Search for the cell housing the specified text and yield its [X, Y] center coordinate. 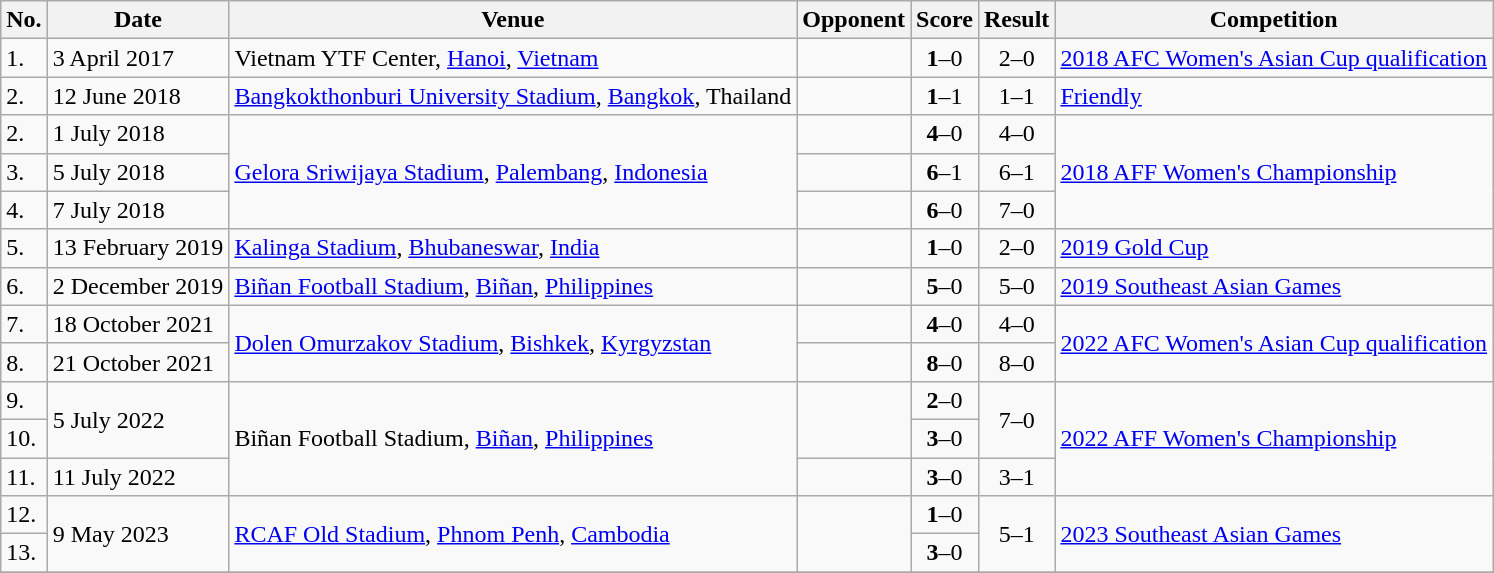
8. [24, 362]
2023 Southeast Asian Games [1274, 534]
2019 Southeast Asian Games [1274, 286]
11. [24, 477]
Vietnam YTF Center, Hanoi, Vietnam [513, 58]
7 July 2018 [138, 210]
12. [24, 515]
2018 AFC Women's Asian Cup qualification [1274, 58]
2019 Gold Cup [1274, 248]
Opponent [854, 20]
12 June 2018 [138, 96]
4. [24, 210]
6–0 [945, 210]
2022 AFF Women's Championship [1274, 438]
Date [138, 20]
Result [1016, 20]
21 October 2021 [138, 362]
Score [945, 20]
13 February 2019 [138, 248]
10. [24, 438]
Bangkokthonburi University Stadium, Bangkok, Thailand [513, 96]
2018 AFF Women's Championship [1274, 172]
9. [24, 400]
5 July 2022 [138, 419]
Kalinga Stadium, Bhubaneswar, India [513, 248]
18 October 2021 [138, 324]
7. [24, 324]
13. [24, 553]
11 July 2022 [138, 477]
No. [24, 20]
1 July 2018 [138, 134]
Gelora Sriwijaya Stadium, Palembang, Indonesia [513, 172]
2022 AFC Women's Asian Cup qualification [1274, 343]
3 April 2017 [138, 58]
3. [24, 172]
Dolen Omurzakov Stadium, Bishkek, Kyrgyzstan [513, 343]
3–1 [1016, 477]
2 December 2019 [138, 286]
Venue [513, 20]
6. [24, 286]
5–1 [1016, 534]
Competition [1274, 20]
1. [24, 58]
RCAF Old Stadium, Phnom Penh, Cambodia [513, 534]
5. [24, 248]
Friendly [1274, 96]
9 May 2023 [138, 534]
5 July 2018 [138, 172]
